For the text-containing cell, return its midpoint in (x, y) coordinate format. 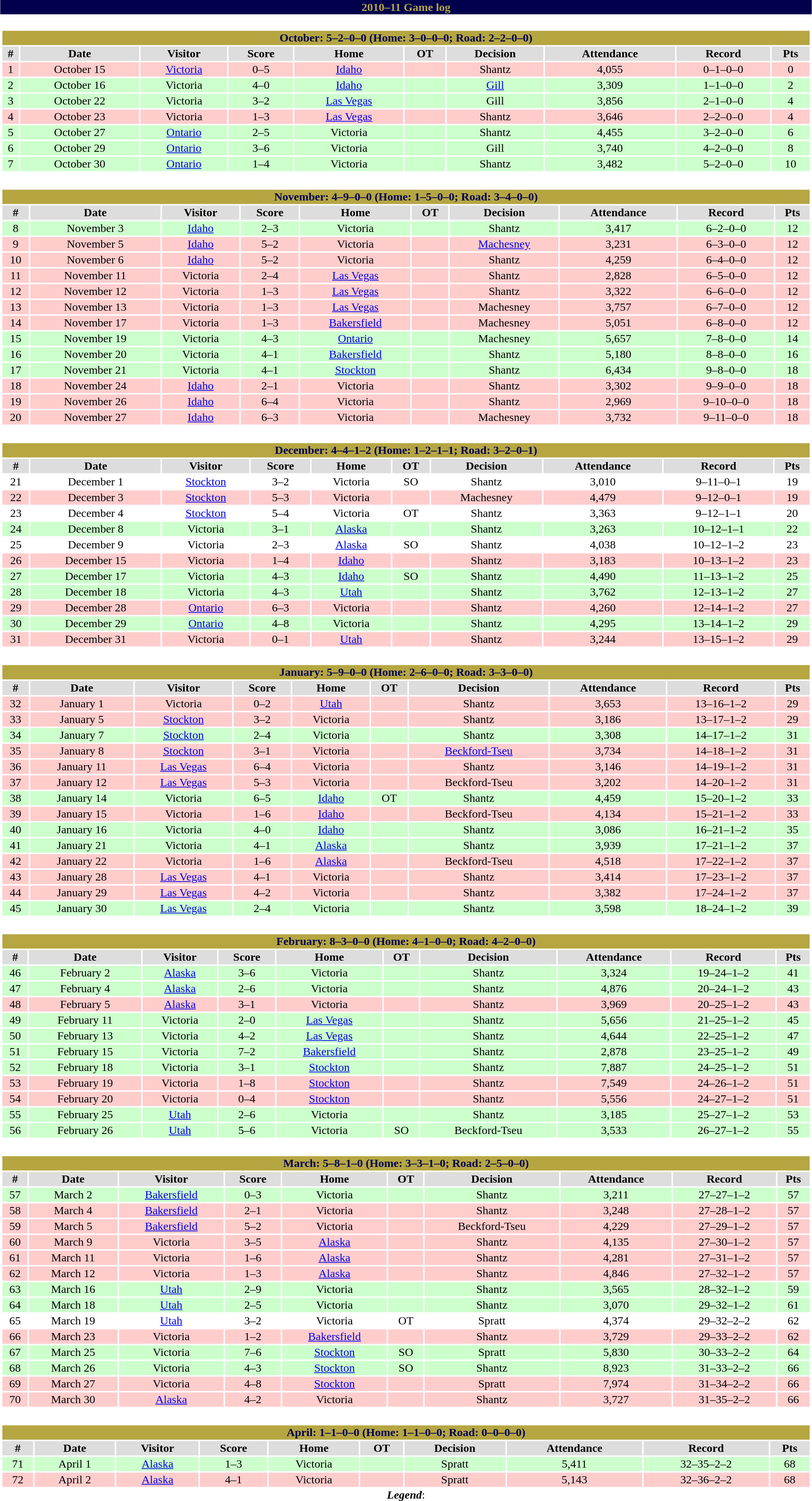
25–27–1–2 (723, 1114)
5–2–0–0 (723, 164)
3,653 (608, 704)
March 2 (73, 1195)
March 4 (73, 1211)
29–32–1–2 (724, 1305)
24–25–1–2 (723, 1068)
February 11 (85, 1020)
4,479 (603, 498)
5,143 (574, 1480)
17–21–1–2 (721, 845)
October 29 (80, 148)
3,734 (608, 751)
0 (790, 69)
38 (15, 798)
12–14–1–2 (718, 608)
29–33–2–2 (724, 1337)
February 26 (85, 1131)
January 7 (82, 735)
4,135 (616, 1242)
17–24–1–2 (721, 893)
2,969 (618, 401)
January 5 (82, 719)
December 28 (95, 608)
February 2 (85, 973)
54 (15, 1099)
February 13 (85, 1036)
9–10–0–0 (726, 401)
6–4–0–0 (726, 260)
14–17–1–2 (721, 735)
67 (15, 1352)
February 18 (85, 1068)
63 (15, 1289)
6–8–0–0 (726, 323)
15–21–1–2 (721, 814)
March 18 (73, 1305)
February 4 (85, 988)
23–25–1–2 (723, 1051)
3,202 (608, 782)
11 (15, 275)
4,055 (610, 69)
3,070 (616, 1305)
March 16 (73, 1289)
72 (18, 1480)
20–25–1–2 (723, 1005)
9–8–0–0 (726, 370)
December 15 (95, 561)
March 5 (73, 1226)
3–2–0–0 (723, 132)
24–26–1–2 (723, 1083)
November 24 (95, 386)
3,010 (603, 482)
March 23 (73, 1337)
40 (15, 830)
0–3 (253, 1195)
November 6 (95, 260)
5,830 (616, 1352)
48 (15, 1005)
February 25 (85, 1114)
March 19 (73, 1321)
6–7–0–0 (726, 307)
3,856 (610, 101)
26–27–1–2 (723, 1131)
November 5 (95, 244)
9–12–1–1 (718, 513)
36 (15, 767)
2,878 (614, 1051)
13–14–1–2 (718, 624)
58 (15, 1211)
April 1 (74, 1464)
3,322 (618, 292)
9–11–0–0 (726, 418)
20–24–1–2 (723, 988)
5,656 (614, 1020)
3,565 (616, 1289)
4,490 (603, 576)
January 16 (82, 830)
March 12 (73, 1274)
5 (10, 132)
2010–11 Game log (406, 7)
32–35–2–2 (706, 1464)
50 (15, 1036)
4,038 (603, 545)
13–17–1–2 (721, 719)
November 11 (95, 275)
March 27 (73, 1384)
January 29 (82, 893)
27–27–1–2 (724, 1195)
3,939 (608, 845)
November 12 (95, 292)
March 11 (73, 1258)
5,180 (618, 355)
9 (15, 244)
30 (16, 624)
December 4 (95, 513)
October 22 (80, 101)
January 22 (82, 861)
5,051 (618, 323)
71 (18, 1464)
December 29 (95, 624)
4,281 (616, 1258)
1–2 (253, 1337)
December 31 (95, 639)
7,549 (614, 1083)
November 27 (95, 418)
24 (16, 529)
9–12–0–1 (718, 498)
November 13 (95, 307)
12–13–1–2 (718, 592)
28–32–1–2 (724, 1289)
14–18–1–2 (721, 751)
3 (10, 101)
31–35–2–2 (724, 1400)
October: 5–2–0–0 (Home: 3–0–0–0; Road: 2–2–0–0) (406, 38)
November 21 (95, 370)
3,482 (610, 164)
4,455 (610, 132)
October 30 (80, 164)
November 19 (95, 338)
3,185 (614, 1114)
44 (15, 893)
3,969 (614, 1005)
0–1 (281, 639)
15 (15, 338)
27–30–1–2 (724, 1242)
3,186 (608, 719)
November 3 (95, 229)
March 9 (73, 1242)
18–24–1–2 (721, 908)
8–8–0–0 (726, 355)
February 5 (85, 1005)
3–5 (253, 1242)
9–9–0–0 (726, 386)
March 26 (73, 1368)
3,727 (616, 1400)
0–1–0–0 (723, 69)
16–21–1–2 (721, 830)
February 15 (85, 1051)
April: 1–1–0–0 (Home: 1–1–0–0; Road: 0–0–0–0) (406, 1432)
3,211 (616, 1195)
4,229 (616, 1226)
26 (16, 561)
1–8 (247, 1083)
14–20–1–2 (721, 782)
October 23 (80, 117)
28 (16, 592)
10–13–1–2 (718, 561)
3,417 (618, 229)
11–13–1–2 (718, 576)
January 21 (82, 845)
34 (15, 735)
December 3 (95, 498)
4,644 (614, 1036)
January 8 (82, 751)
October 27 (80, 132)
10–12–1–1 (718, 529)
31–34–2–2 (724, 1384)
2–1–0–0 (723, 101)
December: 4–4–1–2 (Home: 1–2–1–1; Road: 3–2–0–1) (406, 450)
4,134 (608, 814)
January 14 (82, 798)
January: 5–9–0–0 (Home: 2–6–0–0; Road: 3–3–0–0) (406, 672)
6,434 (618, 370)
13–15–1–2 (718, 639)
January 1 (82, 704)
3,414 (608, 877)
13 (15, 307)
5,411 (574, 1464)
5–6 (247, 1131)
January 15 (82, 814)
19–24–1–2 (723, 973)
65 (15, 1321)
27–29–1–2 (724, 1226)
6–5–0–0 (726, 275)
3,263 (603, 529)
0–4 (247, 1099)
10–12–1–2 (718, 545)
4,876 (614, 988)
8,923 (616, 1368)
60 (15, 1242)
November 20 (95, 355)
0–2 (262, 704)
17–22–1–2 (721, 861)
22–25–1–2 (723, 1036)
4,374 (616, 1321)
December 9 (95, 545)
30–33–2–2 (724, 1352)
42 (15, 861)
December 17 (95, 576)
15–20–1–2 (721, 798)
7–2 (247, 1051)
3,382 (608, 893)
4,295 (603, 624)
6–5 (262, 798)
5–4 (281, 513)
3,363 (603, 513)
3,248 (616, 1211)
3,732 (618, 418)
February 19 (85, 1083)
17 (15, 370)
21 (16, 482)
32 (15, 704)
January 28 (82, 877)
3,757 (618, 307)
31–33–2–2 (724, 1368)
2–2–0–0 (723, 117)
December 8 (95, 529)
24–27–1–2 (723, 1099)
November 17 (95, 323)
69 (15, 1384)
56 (15, 1131)
March 30 (73, 1400)
4,846 (616, 1274)
October 16 (80, 85)
4–2–0–0 (723, 148)
27–28–1–2 (724, 1211)
7,974 (616, 1384)
November: 4–9–0–0 (Home: 1–5–0–0; Road: 3–4–0–0) (406, 197)
3,324 (614, 973)
3,183 (603, 561)
7,887 (614, 1068)
January 12 (82, 782)
3,729 (616, 1337)
1 (10, 69)
6–2–0–0 (726, 229)
32–36–2–2 (706, 1480)
November 26 (95, 401)
3,308 (608, 735)
5,556 (614, 1099)
October 15 (80, 69)
27–32–1–2 (724, 1274)
0–5 (260, 69)
February: 8–3–0–0 (Home: 4–1–0–0; Road: 4–2–0–0) (406, 942)
January 30 (82, 908)
3,302 (618, 386)
4,518 (608, 861)
70 (15, 1400)
5,657 (618, 338)
February 20 (85, 1099)
3,646 (610, 117)
January 11 (82, 767)
7 (10, 164)
3,231 (618, 244)
3,740 (610, 148)
21–25–1–2 (723, 1020)
27–31–1–2 (724, 1258)
52 (15, 1068)
17–23–1–2 (721, 877)
3,146 (608, 767)
December 1 (95, 482)
3,533 (614, 1131)
9–11–0–1 (718, 482)
March: 5–8–1–0 (Home: 3–3–1–0; Road: 2–5–0–0) (406, 1163)
3,086 (608, 830)
7–6 (253, 1352)
2,828 (618, 275)
3,244 (603, 639)
46 (15, 973)
4,459 (608, 798)
6–3–0–0 (726, 244)
4,260 (603, 608)
29–32–2–2 (724, 1321)
December 18 (95, 592)
13–16–1–2 (721, 704)
1–1–0–0 (723, 85)
3,762 (603, 592)
3,598 (608, 908)
April 2 (74, 1480)
2–9 (253, 1289)
14–19–1–2 (721, 767)
6–6–0–0 (726, 292)
3,309 (610, 85)
March 25 (73, 1352)
4,259 (618, 260)
2–0 (247, 1020)
7–8–0–0 (726, 338)
